Scan for the cell matching the given text and deliver its [X, Y] coordinate at center. 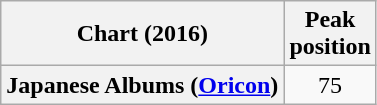
Peak position [330, 34]
Chart (2016) [142, 34]
Japanese Albums (Oricon) [142, 85]
75 [330, 85]
